Pinpoint the cell where the given text exists, returning its (x, y) midpoint coordinate. 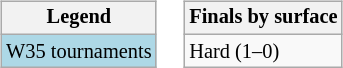
W35 tournaments (78, 51)
Finals by surface (263, 18)
Hard (1–0) (263, 51)
Legend (78, 18)
